Extract the [X, Y] coordinate from the center of the cell holding the provided text.  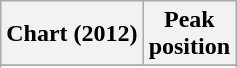
Chart (2012) [72, 34]
Peakposition [189, 34]
